Determine the [X, Y] coordinate at the center of the cell enclosing the given text.  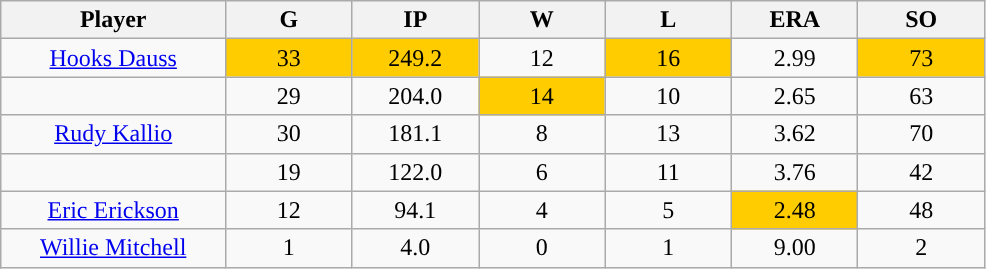
2.65 [795, 96]
Eric Erickson [114, 210]
0 [542, 248]
73 [922, 58]
204.0 [415, 96]
181.1 [415, 134]
4 [542, 210]
9.00 [795, 248]
Rudy Kallio [114, 134]
16 [668, 58]
13 [668, 134]
48 [922, 210]
2.48 [795, 210]
29 [289, 96]
94.1 [415, 210]
19 [289, 172]
Willie Mitchell [114, 248]
14 [542, 96]
Player [114, 20]
11 [668, 172]
3.62 [795, 134]
SO [922, 20]
5 [668, 210]
33 [289, 58]
IP [415, 20]
8 [542, 134]
249.2 [415, 58]
70 [922, 134]
W [542, 20]
10 [668, 96]
63 [922, 96]
122.0 [415, 172]
2.99 [795, 58]
Hooks Dauss [114, 58]
ERA [795, 20]
42 [922, 172]
L [668, 20]
3.76 [795, 172]
6 [542, 172]
G [289, 20]
4.0 [415, 248]
30 [289, 134]
2 [922, 248]
